Provide the [X, Y] coordinate of the cell's center where the given text is located.  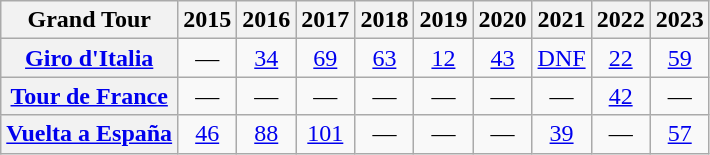
22 [620, 58]
2023 [680, 20]
101 [326, 134]
2018 [384, 20]
Giro d'Italia [90, 58]
59 [680, 58]
69 [326, 58]
2020 [502, 20]
2021 [562, 20]
2017 [326, 20]
46 [208, 134]
2022 [620, 20]
39 [562, 134]
DNF [562, 58]
Grand Tour [90, 20]
34 [266, 58]
2015 [208, 20]
2016 [266, 20]
57 [680, 134]
Vuelta a España [90, 134]
63 [384, 58]
12 [444, 58]
43 [502, 58]
Tour de France [90, 96]
2019 [444, 20]
42 [620, 96]
88 [266, 134]
